Locate the cell with the specified text and output its (x, y) center coordinate. 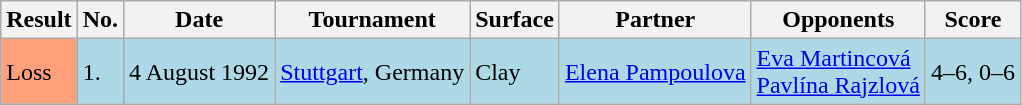
Partner (655, 20)
Clay (515, 72)
No. (100, 20)
Score (972, 20)
Surface (515, 20)
Eva Martincová Pavlína Rajzlová (838, 72)
Stuttgart, Germany (372, 72)
Elena Pampoulova (655, 72)
4 August 1992 (200, 72)
1. (100, 72)
Loss (39, 72)
Tournament (372, 20)
4–6, 0–6 (972, 72)
Date (200, 20)
Opponents (838, 20)
Result (39, 20)
